Locate the cell with the specified text and output its (X, Y) center coordinate. 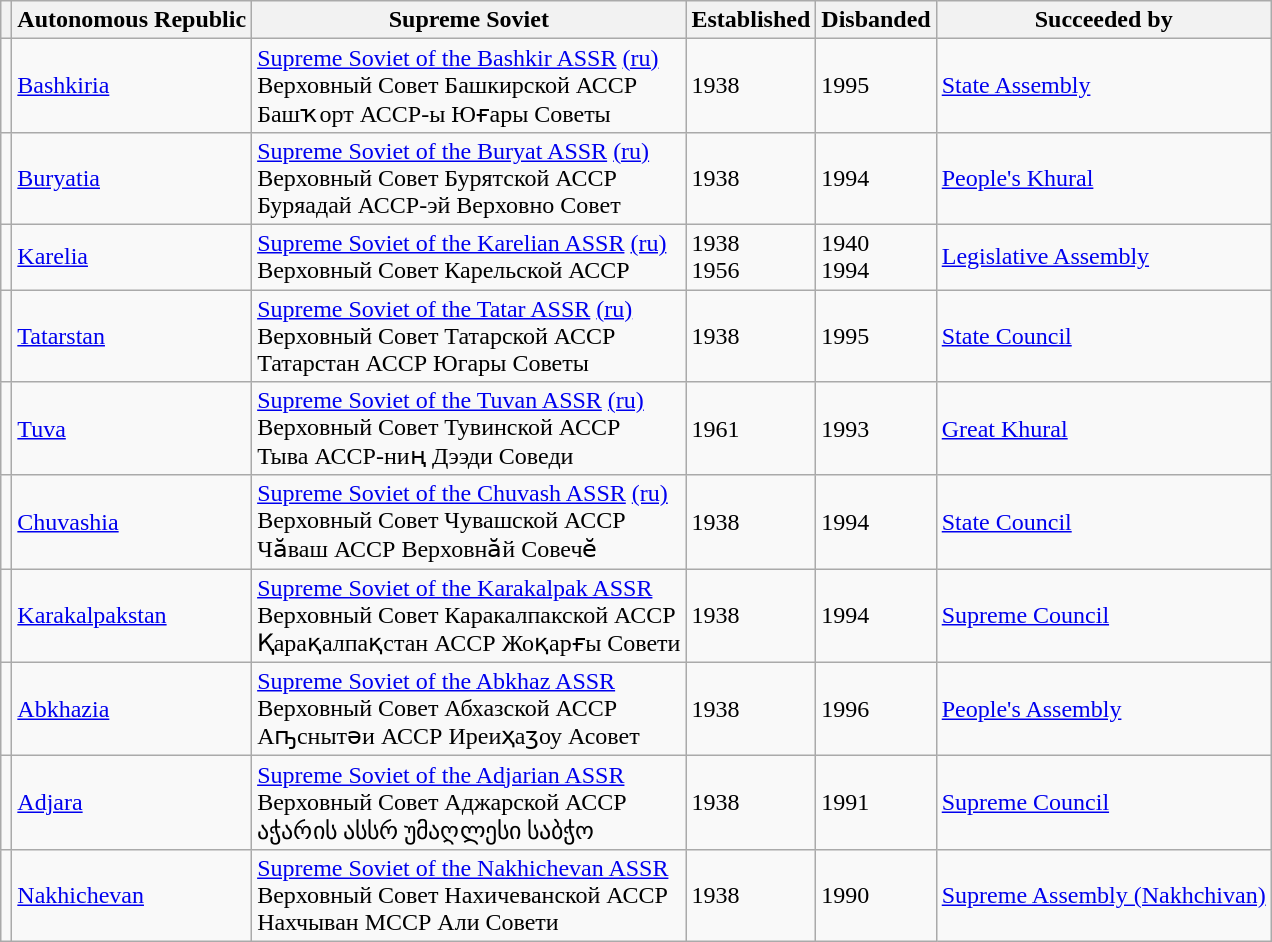
Great Khural (1104, 429)
Chuvashia (132, 522)
Supreme Soviet of the Karelian ASSR (ru)Верховный Совет Карельской АССР (469, 256)
Bashkiria (132, 86)
1991 (876, 803)
Adjara (132, 803)
Abkhazia (132, 709)
19381956 (751, 256)
19401994 (876, 256)
Supreme Soviet of the Bashkir ASSR (ru)Верховный Совет Башкирской АССР Башҡорт АССР-ы Юғары Советы (469, 86)
1993 (876, 429)
Legislative Assembly (1104, 256)
Karelia (132, 256)
1961 (751, 429)
Tatarstan (132, 336)
Buryatia (132, 178)
Supreme Assembly (Nakhchivan) (1104, 895)
Established (751, 20)
Supreme Soviet of the Tuvan ASSR (ru)Верховный Совет Тувинской АССР Тыва АССР-ниң Дээди Соведи (469, 429)
Supreme Soviet of the Buryat ASSR (ru)Верховный Совет Бурятской АССР Буряадай АССР-эй Верховно Совет (469, 178)
Supreme Soviet of the Chuvash ASSR (ru)Верховный Совет Чувашской АССР Чӑваш АССР Верховнӑй Совечӗ (469, 522)
Supreme Soviet of the Abkhaz ASSRВерховный Совет Абхазской АССР Аҧснытәи АССР Иреиҳаӡоу Асовет (469, 709)
Supreme Soviet of the Karakalpak ASSRВерховный Совет Каракалпакской АССР Қарақалпақстан АССР Жоқарғы Совети (469, 616)
Supreme Soviet of the Tatar ASSR (ru)Верховный Совет Татарской АССР Татарстан АССР Югары Советы (469, 336)
Supreme Soviet (469, 20)
Succeeded by (1104, 20)
Karakalpakstan (132, 616)
State Assembly (1104, 86)
People's Khural (1104, 178)
Nakhichevan (132, 895)
Supreme Soviet of the Adjarian ASSRВерховный Совет Аджарской АССР აჭარის ასსრ უმაღლესი საბჭო (469, 803)
Autonomous Republic (132, 20)
1990 (876, 895)
Supreme Soviet of the Nakhichevan ASSRВерховный Совет Нахичеванской АССР Нахчыван МССР Али Совети (469, 895)
Disbanded (876, 20)
People's Assembly (1104, 709)
1996 (876, 709)
Tuva (132, 429)
